Provide the [X, Y] coordinate of the cell's center where the given text is located.  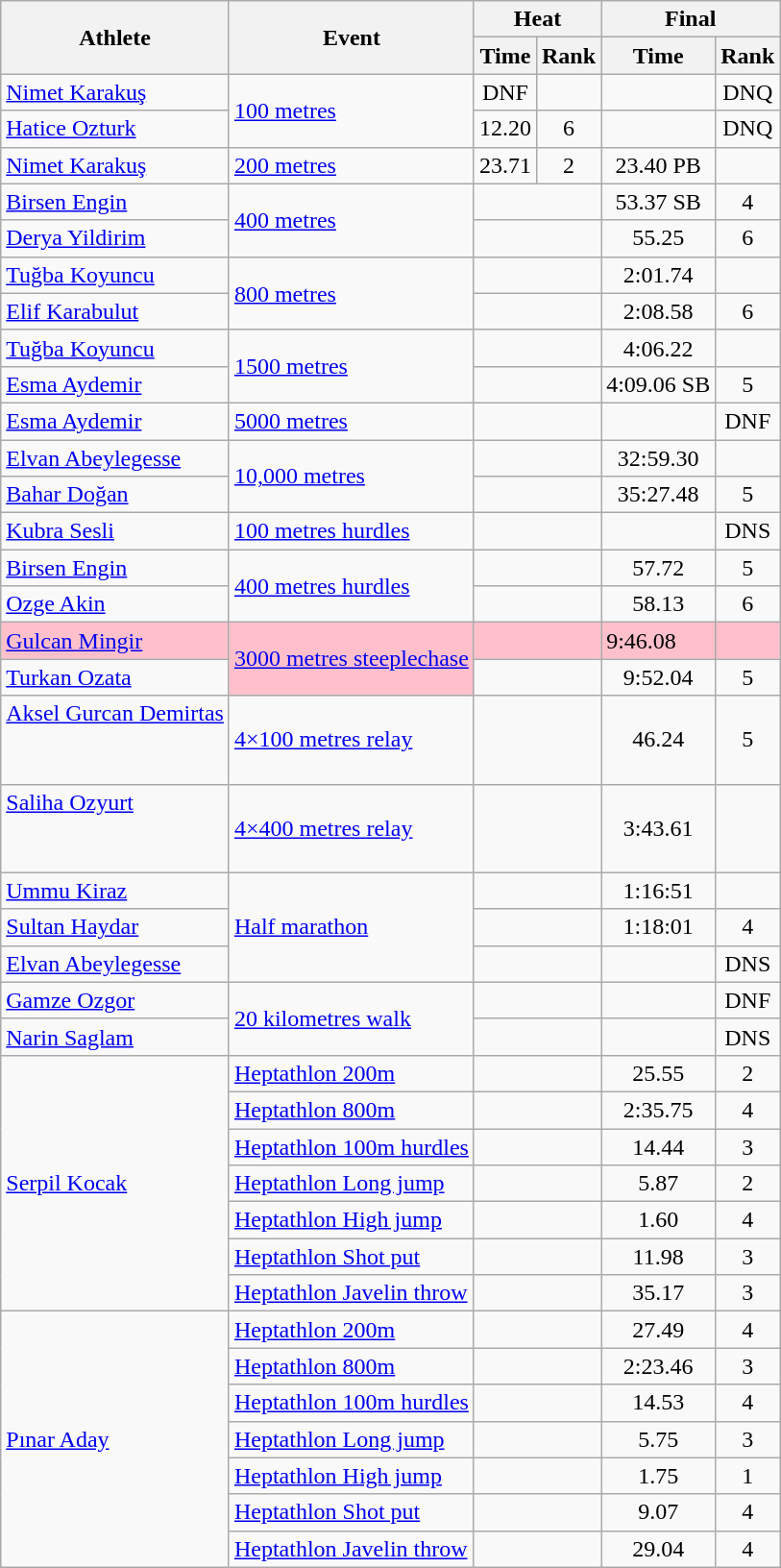
Kubra Sesli [115, 531]
Heat [537, 19]
800 metres [352, 293]
55.25 [659, 238]
46.24 [659, 740]
4×400 metres relay [352, 828]
14.44 [659, 1146]
5.75 [659, 1439]
Ozge Akin [115, 604]
Ummu Kiraz [115, 891]
1:16:51 [659, 891]
9:46.08 [659, 641]
2:23.46 [659, 1366]
57.72 [659, 568]
35.17 [659, 1293]
Turkan Ozata [115, 677]
11.98 [659, 1257]
400 metres [352, 220]
5000 metres [352, 421]
4×100 metres relay [352, 740]
Hatice Ozturk [115, 129]
3000 metres steeplechase [352, 659]
Event [352, 37]
Saliha Ozyurt [115, 828]
Final [691, 19]
Serpil Kocak [115, 1183]
35:27.48 [659, 495]
1:18:01 [659, 927]
Narin Saglam [115, 1037]
4:09.06 SB [659, 384]
29.04 [659, 1549]
Sultan Haydar [115, 927]
12.20 [505, 129]
2:01.74 [659, 275]
9.07 [659, 1512]
10,000 metres [352, 477]
Half marathon [352, 927]
27.49 [659, 1330]
2:08.58 [659, 311]
Gulcan Mingir [115, 641]
200 metres [352, 165]
20 kilometres walk [352, 1018]
Athlete [115, 37]
Derya Yildirim [115, 238]
1.75 [659, 1476]
5.87 [659, 1184]
400 metres hurdles [352, 586]
Pınar Aday [115, 1439]
100 metres hurdles [352, 531]
32:59.30 [659, 458]
23.40 PB [659, 165]
9:52.04 [659, 677]
53.37 SB [659, 202]
14.53 [659, 1403]
1500 metres [352, 366]
Bahar Doğan [115, 495]
25.55 [659, 1073]
23.71 [505, 165]
100 metres [352, 110]
Aksel Gurcan Demirtas [115, 740]
Elif Karabulut [115, 311]
1 [747, 1476]
58.13 [659, 604]
1.60 [659, 1220]
2:35.75 [659, 1110]
4:06.22 [659, 348]
Gamze Ozgor [115, 1000]
3:43.61 [659, 828]
